Detect which cell encompasses the target text, then output its (X, Y) center coordinate. 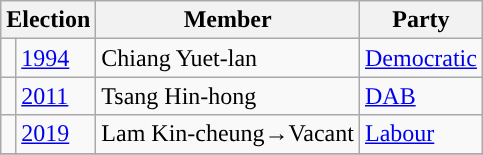
Tsang Hin-hong (228, 96)
Party (420, 20)
Democratic (420, 58)
Chiang Yuet-lan (228, 58)
1994 (56, 58)
2011 (56, 96)
Election (48, 20)
Member (228, 20)
Labour (420, 134)
DAB (420, 96)
Lam Kin-cheung→Vacant (228, 134)
2019 (56, 134)
